Find where the given text appears and provide that cell's center as (x, y) coordinate. 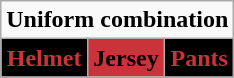
Pants (200, 58)
Uniform combination (118, 20)
Jersey (126, 58)
Helmet (44, 58)
